Locate the cell with the specified text and output its [X, Y] center coordinate. 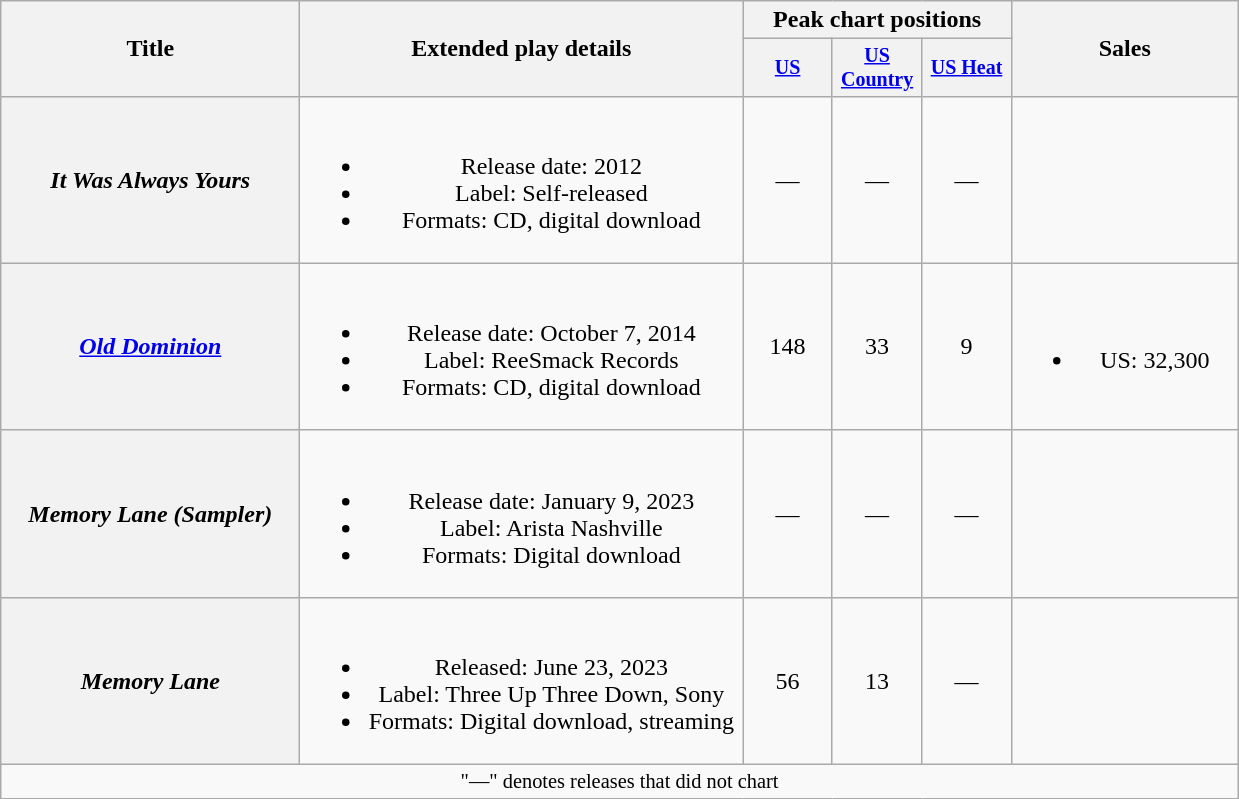
Peak chart positions [877, 20]
33 [876, 346]
Sales [1124, 49]
US Heat [966, 68]
US [788, 68]
It Was Always Yours [150, 180]
US Country [876, 68]
US: 32,300 [1124, 346]
Release date: October 7, 2014Label: ReeSmack RecordsFormats: CD, digital download [522, 346]
Old Dominion [150, 346]
Extended play details [522, 49]
13 [876, 680]
Memory Lane (Sampler) [150, 514]
Release date: January 9, 2023Label: Arista NashvilleFormats: Digital download [522, 514]
56 [788, 680]
148 [788, 346]
9 [966, 346]
Memory Lane [150, 680]
Title [150, 49]
Release date: 2012Label: Self-releasedFormats: CD, digital download [522, 180]
"—" denotes releases that did not chart [620, 782]
Released: June 23, 2023Label: Three Up Three Down, SonyFormats: Digital download, streaming [522, 680]
